For the text-containing cell, return its midpoint in [X, Y] coordinate format. 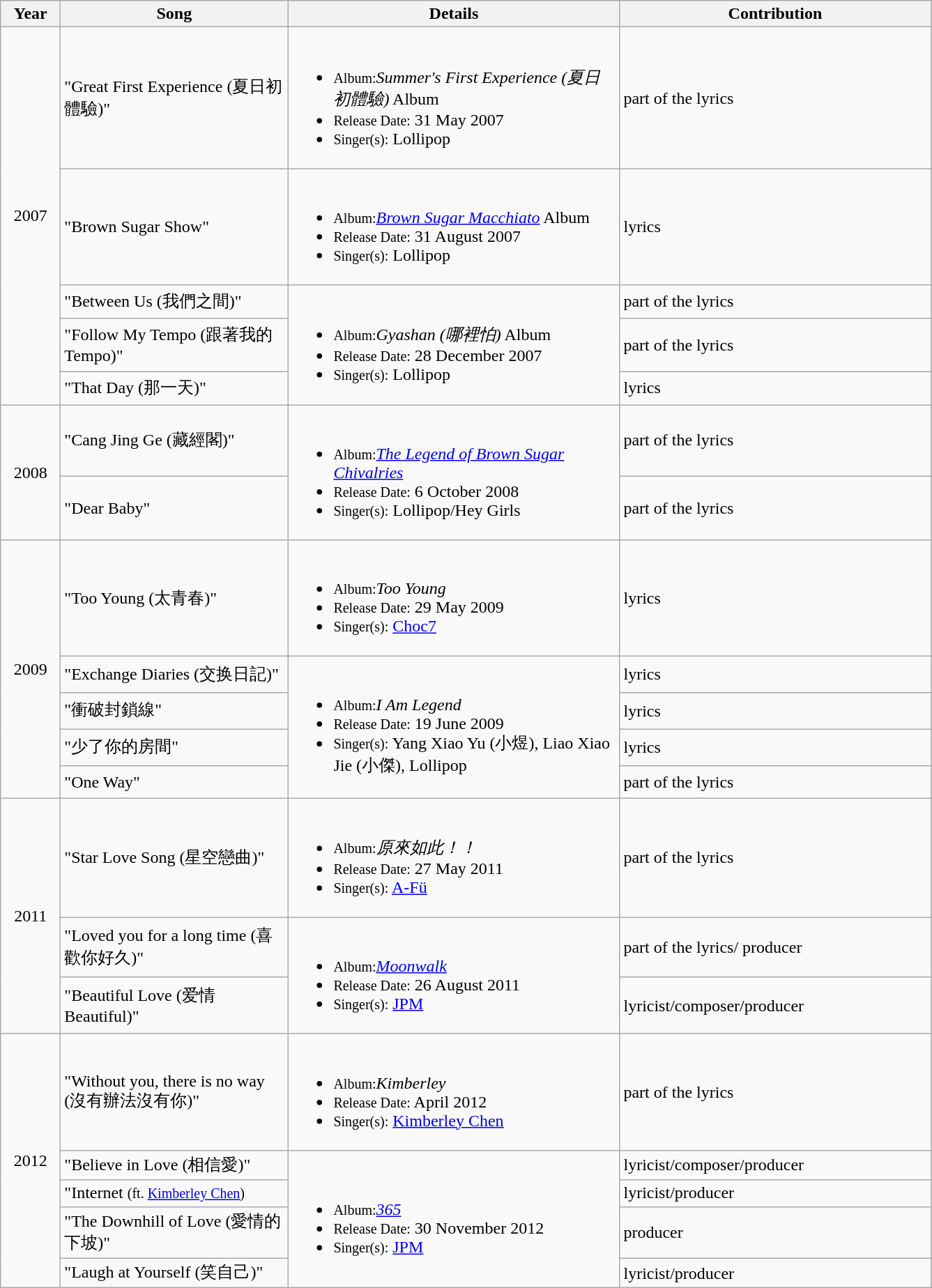
2007 [31, 216]
"Star Love Song (星空戀曲)" [174, 858]
2008 [31, 472]
"衝破封鎖線" [174, 711]
2012 [31, 1160]
Album:Brown Sugar Macchiato AlbumRelease Date: 31 August 2007Singer(s): Lollipop [454, 227]
Album:Gyashan (哪裡怕) AlbumRelease Date: 28 December 2007Singer(s): Lollipop [454, 345]
Details [454, 14]
Album:Summer's First Experience (夏日初體驗) AlbumRelease Date: 31 May 2007Singer(s): Lollipop [454, 98]
"Beautiful Love (爱情 Beautiful)" [174, 1005]
"Cang Jing Ge (藏經閣)" [174, 440]
Album:Too YoungRelease Date: 29 May 2009Singer(s): Choc7 [454, 598]
Album:365Release Date: 30 November 2012Singer(s): JPM [454, 1218]
"Brown Sugar Show" [174, 227]
"The Downhill of Love (愛情的下坡)" [174, 1232]
"Believe in Love (相信愛)" [174, 1165]
"Between Us (我們之間)" [174, 301]
Album:I Am LegendRelease Date: 19 June 2009Singer(s): Yang Xiao Yu (小煜), Liao Xiao Jie (小傑), Lollipop [454, 728]
"Follow My Tempo (跟著我的Tempo)" [174, 344]
producer [775, 1232]
2009 [31, 669]
"Exchange Diaries (交换日記)" [174, 675]
"Without you, there is no way (沒有辦法沒有你)" [174, 1091]
Album:KimberleyRelease Date: April 2012Singer(s): Kimberley Chen [454, 1091]
"Dear Baby" [174, 508]
"少了你的房間" [174, 747]
Contribution [775, 14]
Album:原來如此！！Release Date: 27 May 2011Singer(s): A-Fü [454, 858]
"Internet (ft. Kimberley Chen) [174, 1193]
Song [174, 14]
"One Way" [174, 782]
Album:The Legend of Brown Sugar ChivalriesRelease Date: 6 October 2008Singer(s): Lollipop/Hey Girls [454, 472]
"Too Young (太青春)" [174, 598]
part of the lyrics/ producer [775, 947]
2011 [31, 916]
Album:MoonwalkRelease Date: 26 August 2011Singer(s): JPM [454, 976]
"Great First Experience (夏日初體驗)" [174, 98]
"Laugh at Yourself (笑自己)" [174, 1273]
"Loved you for a long time (喜歡你好久)" [174, 947]
Year [31, 14]
"That Day (那一天)" [174, 388]
